Pinpoint the cell where the given text exists, returning its [X, Y] midpoint coordinate. 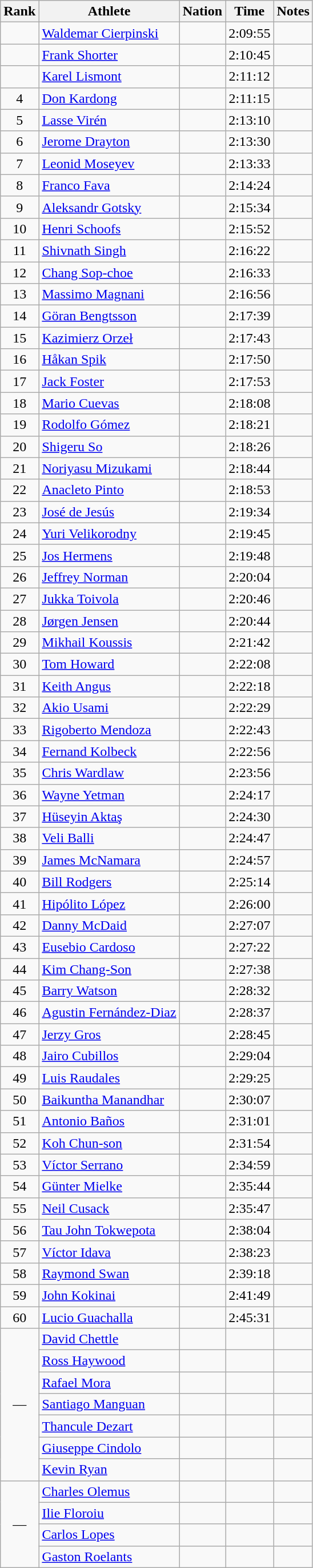
2:20:46 [250, 599]
Akio Usami [109, 708]
Shivnath Singh [109, 250]
Gaston Roelants [109, 1557]
Chang Sop-choe [109, 273]
2:22:18 [250, 686]
2:14:24 [250, 185]
49 [19, 1078]
Kazimierz Orzeł [109, 338]
22 [19, 490]
52 [19, 1143]
12 [19, 273]
2:15:34 [250, 207]
Raymond Swan [109, 1273]
2:18:53 [250, 490]
Lucio Guachalla [109, 1317]
60 [19, 1317]
Leonid Moseyev [109, 164]
2:19:48 [250, 555]
Thancule Dezart [109, 1426]
Rank [19, 11]
6 [19, 142]
20 [19, 447]
2:35:47 [250, 1208]
37 [19, 817]
2:38:04 [250, 1230]
35 [19, 773]
Agustin Fernández-Diaz [109, 1013]
28 [19, 620]
2:28:37 [250, 1013]
33 [19, 730]
2:31:54 [250, 1143]
47 [19, 1034]
2:17:43 [250, 338]
Jerome Drayton [109, 142]
53 [19, 1165]
Nation [202, 11]
Charles Olemus [109, 1491]
Waldemar Cierpinski [109, 33]
Mikhail Koussis [109, 643]
Koh Chun-son [109, 1143]
2:22:56 [250, 751]
2:17:50 [250, 360]
Víctor Idava [109, 1252]
2:21:42 [250, 643]
9 [19, 207]
4 [19, 98]
Göran Bengtsson [109, 316]
27 [19, 599]
2:28:45 [250, 1034]
Athlete [109, 11]
54 [19, 1187]
2:16:33 [250, 273]
2:18:26 [250, 447]
2:22:08 [250, 664]
Jos Hermens [109, 555]
2:16:56 [250, 295]
2:29:04 [250, 1056]
2:27:38 [250, 969]
Tau John Tokwepota [109, 1230]
2:19:34 [250, 512]
2:31:01 [250, 1121]
2:39:18 [250, 1273]
18 [19, 403]
2:11:12 [250, 77]
Veli Balli [109, 838]
39 [19, 860]
57 [19, 1252]
45 [19, 991]
11 [19, 250]
Santiago Manguan [109, 1404]
21 [19, 468]
2:38:23 [250, 1252]
38 [19, 838]
2:22:43 [250, 730]
2:41:49 [250, 1295]
Ilie Floroiu [109, 1513]
Jørgen Jensen [109, 620]
2:27:22 [250, 947]
31 [19, 686]
2:10:45 [250, 55]
Henri Schoofs [109, 229]
Günter Mielke [109, 1187]
Ross Haywood [109, 1361]
Aleksandr Gotsky [109, 207]
50 [19, 1100]
Barry Watson [109, 991]
2:20:44 [250, 620]
2:26:00 [250, 904]
44 [19, 969]
10 [19, 229]
2:24:30 [250, 817]
Kevin Ryan [109, 1470]
Bill Rodgers [109, 882]
Víctor Serrano [109, 1165]
7 [19, 164]
2:18:21 [250, 425]
15 [19, 338]
2:09:55 [250, 33]
8 [19, 185]
2:13:33 [250, 164]
2:20:04 [250, 577]
2:22:29 [250, 708]
Yuri Velikorodny [109, 534]
Wayne Yetman [109, 795]
Keith Angus [109, 686]
Notes [293, 11]
59 [19, 1295]
34 [19, 751]
43 [19, 947]
2:11:15 [250, 98]
Chris Wardlaw [109, 773]
Anacleto Pinto [109, 490]
2:13:30 [250, 142]
Rafael Mora [109, 1383]
Massimo Magnani [109, 295]
13 [19, 295]
Kim Chang-Son [109, 969]
2:17:53 [250, 381]
19 [19, 425]
Time [250, 11]
2:16:22 [250, 250]
2:25:14 [250, 882]
2:24:47 [250, 838]
2:35:44 [250, 1187]
Jeffrey Norman [109, 577]
Noriyasu Mizukami [109, 468]
2:17:39 [250, 316]
Lasse Virén [109, 120]
2:45:31 [250, 1317]
John Kokinai [109, 1295]
51 [19, 1121]
56 [19, 1230]
Tom Howard [109, 664]
26 [19, 577]
16 [19, 360]
2:29:25 [250, 1078]
2:18:08 [250, 403]
Jairo Cubillos [109, 1056]
2:28:32 [250, 991]
40 [19, 882]
Håkan Spik [109, 360]
2:19:45 [250, 534]
Danny McDaid [109, 925]
Carlos Lopes [109, 1535]
Antonio Baños [109, 1121]
48 [19, 1056]
29 [19, 643]
14 [19, 316]
23 [19, 512]
José de Jesús [109, 512]
36 [19, 795]
55 [19, 1208]
2:15:52 [250, 229]
Baikuntha Manandhar [109, 1100]
24 [19, 534]
Jukka Toivola [109, 599]
Eusebio Cardoso [109, 947]
Mario Cuevas [109, 403]
Jack Foster [109, 381]
Jerzy Gros [109, 1034]
Don Kardong [109, 98]
Rigoberto Mendoza [109, 730]
5 [19, 120]
32 [19, 708]
2:13:10 [250, 120]
2:24:57 [250, 860]
58 [19, 1273]
Shigeru So [109, 447]
25 [19, 555]
30 [19, 664]
17 [19, 381]
Franco Fava [109, 185]
2:24:17 [250, 795]
2:18:44 [250, 468]
Frank Shorter [109, 55]
2:30:07 [250, 1100]
Luis Raudales [109, 1078]
Neil Cusack [109, 1208]
Rodolfo Gómez [109, 425]
Hipólito López [109, 904]
James McNamara [109, 860]
42 [19, 925]
Giuseppe Cindolo [109, 1448]
Fernand Kolbeck [109, 751]
2:23:56 [250, 773]
Karel Lismont [109, 77]
41 [19, 904]
2:34:59 [250, 1165]
2:27:07 [250, 925]
David Chettle [109, 1339]
Hüseyin Aktaş [109, 817]
46 [19, 1013]
